Extract the [X, Y] coordinate from the center of the cell holding the provided text.  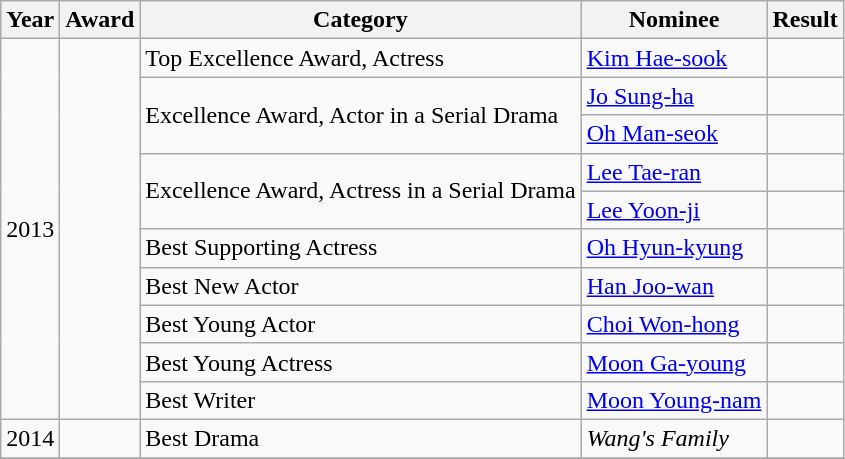
Wang's Family [674, 438]
Best Writer [360, 400]
Oh Hyun-kyung [674, 248]
Moon Young-nam [674, 400]
Oh Man-seok [674, 134]
Han Joo-wan [674, 286]
Award [100, 20]
Best Supporting Actress [360, 248]
Jo Sung-ha [674, 96]
Category [360, 20]
2013 [30, 230]
Lee Yoon-ji [674, 210]
Moon Ga-young [674, 362]
Year [30, 20]
Nominee [674, 20]
Best New Actor [360, 286]
Kim Hae-sook [674, 58]
Best Young Actor [360, 324]
Result [805, 20]
Choi Won-hong [674, 324]
Best Young Actress [360, 362]
Excellence Award, Actor in a Serial Drama [360, 115]
Lee Tae-ran [674, 172]
Excellence Award, Actress in a Serial Drama [360, 191]
Top Excellence Award, Actress [360, 58]
Best Drama [360, 438]
2014 [30, 438]
